Determine the [x, y] coordinate at the center of the cell enclosing the given text.  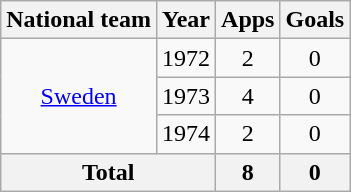
National team [79, 20]
1973 [186, 96]
4 [248, 96]
1972 [186, 58]
Apps [248, 20]
Sweden [79, 96]
1974 [186, 134]
Goals [315, 20]
Year [186, 20]
8 [248, 172]
Total [108, 172]
